Determine the [X, Y] coordinate at the center of the cell enclosing the given text.  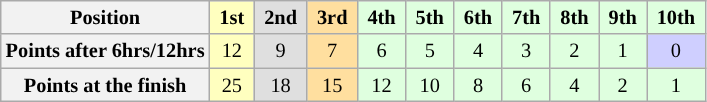
Position [106, 17]
3 [526, 51]
10th [676, 17]
Points at the finish [106, 85]
7 [332, 51]
2nd [280, 17]
5th [430, 17]
7th [526, 17]
0 [676, 51]
1st [232, 17]
8 [478, 85]
9th [622, 17]
18 [280, 85]
15 [332, 85]
6th [478, 17]
9 [280, 51]
Points after 6hrs/12hrs [106, 51]
8th [574, 17]
25 [232, 85]
5 [430, 51]
10 [430, 85]
3rd [332, 17]
4th [381, 17]
